Scan for the cell matching the given text and deliver its (x, y) coordinate at center. 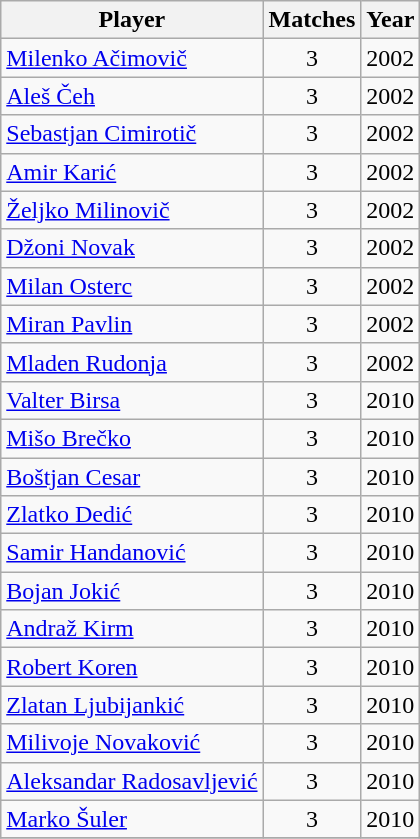
Samir Handanović (132, 553)
Matches (312, 20)
Bojan Jokić (132, 591)
Player (132, 20)
Miran Pavlin (132, 324)
Year (390, 20)
Zlatan Ljubijankić (132, 705)
Amir Karić (132, 172)
Valter Birsa (132, 400)
Andraž Kirm (132, 629)
Aleksandar Radosavljević (132, 781)
Mišo Brečko (132, 438)
Željko Milinovič (132, 210)
Džoni Novak (132, 248)
Marko Šuler (132, 819)
Milenko Ačimovič (132, 58)
Mladen Rudonja (132, 362)
Robert Koren (132, 667)
Milivoje Novaković (132, 743)
Milan Osterc (132, 286)
Sebastjan Cimirotič (132, 134)
Aleš Čeh (132, 96)
Boštjan Cesar (132, 477)
Zlatko Dedić (132, 515)
